Locate the cell with the specified text and output its [x, y] center coordinate. 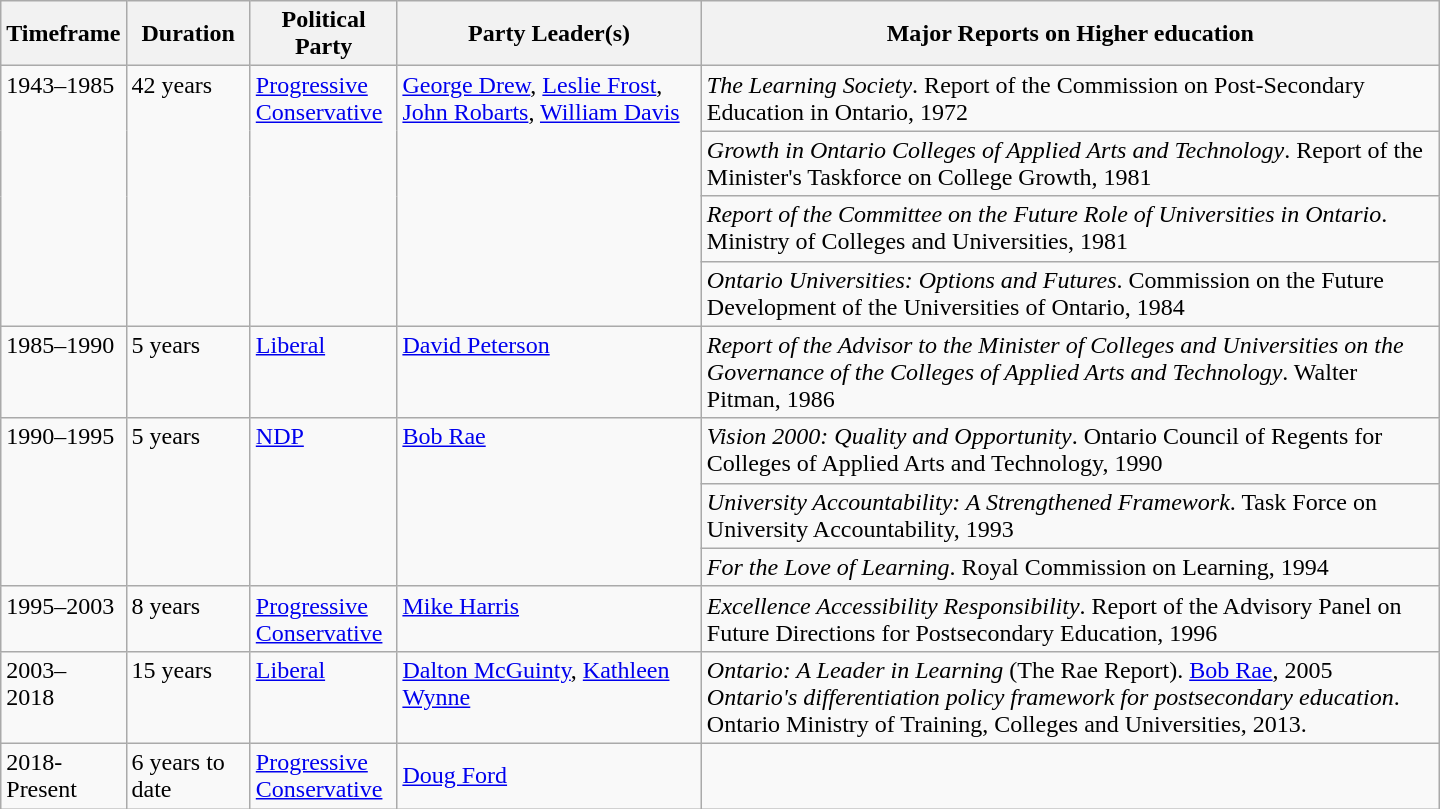
Ontario Universities: Options and Futures. Commission on the Future Development of the Universities of Ontario, 1984 [1070, 294]
The Learning Society. Report of the Commission on Post-Secondary Education in Ontario, 1972 [1070, 98]
Vision 2000: Quality and Opportunity. Ontario Council of Regents for Colleges of Applied Arts and Technology, 1990 [1070, 450]
David Peterson [549, 372]
Dalton McGuinty, Kathleen Wynne [549, 697]
NDP [324, 502]
15 years [188, 697]
1943–1985 [64, 196]
Political Party [324, 34]
Party Leader(s) [549, 34]
2018-Present [64, 776]
6 years to date [188, 776]
Excellence Accessibility Responsibility. Report of the Advisory Panel on Future Directions for Postsecondary Education, 1996 [1070, 618]
University Accountability: A Strengthened Framework. Task Force on University Accountability, 1993 [1070, 516]
Mike Harris [549, 618]
Timeframe [64, 34]
Bob Rae [549, 502]
2003–2018 [64, 697]
8 years [188, 618]
Doug Ford [549, 776]
1990–1995 [64, 502]
George Drew, Leslie Frost, John Robarts, William Davis [549, 196]
Major Reports on Higher education [1070, 34]
1995–2003 [64, 618]
1985–1990 [64, 372]
For the Love of Learning. Royal Commission on Learning, 1994 [1070, 567]
Growth in Ontario Colleges of Applied Arts and Technology. Report of the Minister's Taskforce on College Growth, 1981 [1070, 164]
42 years [188, 196]
Report of the Committee on the Future Role of Universities in Ontario. Ministry of Colleges and Universities, 1981 [1070, 228]
Duration [188, 34]
